Capture the cell that displays the provided text and extract its (x, y) central coordinate. 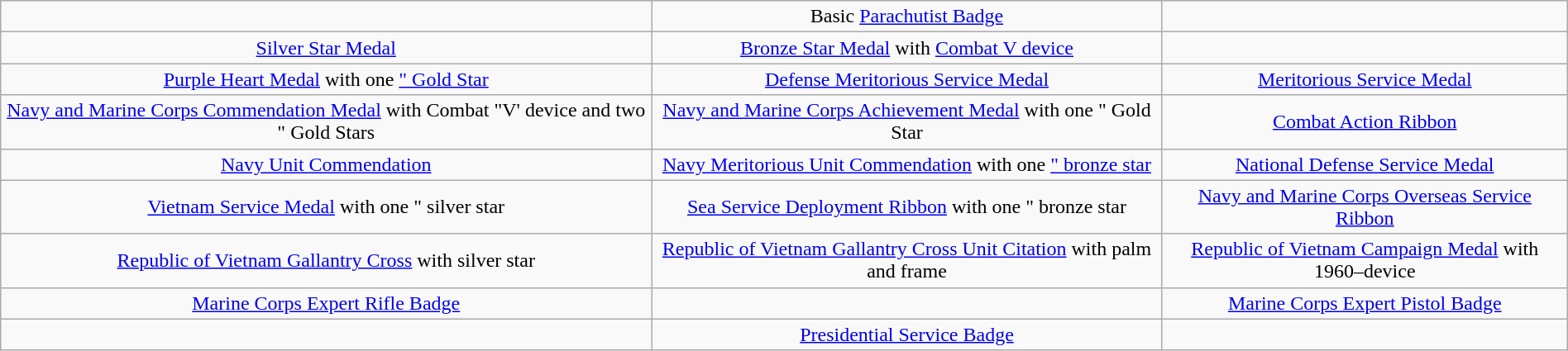
Bronze Star Medal with Combat V device (907, 48)
Meritorious Service Medal (1365, 79)
Navy and Marine Corps Overseas Service Ribbon (1365, 206)
Navy Unit Commendation (326, 164)
Navy and Marine Corps Commendation Medal with Combat "V' device and two " Gold Stars (326, 122)
Defense Meritorious Service Medal (907, 79)
Marine Corps Expert Rifle Badge (326, 303)
National Defense Service Medal (1365, 164)
Presidential Service Badge (907, 334)
Silver Star Medal (326, 48)
Navy Meritorious Unit Commendation with one " bronze star (907, 164)
Purple Heart Medal with one " Gold Star (326, 79)
Republic of Vietnam Gallantry Cross with silver star (326, 261)
Vietnam Service Medal with one " silver star (326, 206)
Sea Service Deployment Ribbon with one " bronze star (907, 206)
Marine Corps Expert Pistol Badge (1365, 303)
Combat Action Ribbon (1365, 122)
Republic of Vietnam Gallantry Cross Unit Citation with palm and frame (907, 261)
Navy and Marine Corps Achievement Medal with one " Gold Star (907, 122)
Basic Parachutist Badge (907, 17)
Republic of Vietnam Campaign Medal with 1960–device (1365, 261)
